Search for the cell housing the specified text and yield its [x, y] center coordinate. 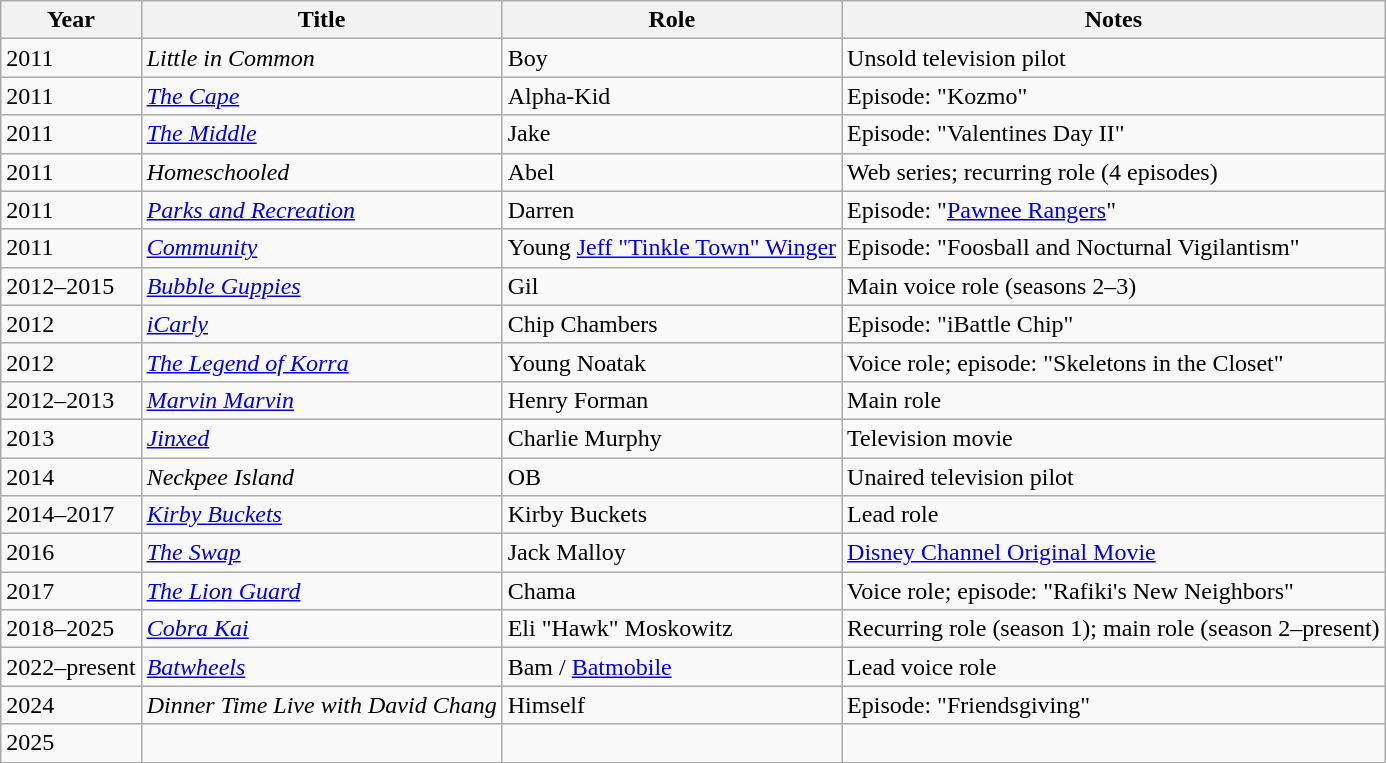
2012–2013 [71, 400]
Parks and Recreation [322, 210]
Episode: "iBattle Chip" [1114, 324]
Lead voice role [1114, 667]
Eli "Hawk" Moskowitz [672, 629]
2022–present [71, 667]
Episode: "Foosball and Nocturnal Vigilantism" [1114, 248]
2025 [71, 743]
Jinxed [322, 438]
Notes [1114, 20]
Jake [672, 134]
Neckpee Island [322, 477]
Gil [672, 286]
Voice role; episode: "Skeletons in the Closet" [1114, 362]
Lead role [1114, 515]
Abel [672, 172]
Charlie Murphy [672, 438]
Main role [1114, 400]
Recurring role (season 1); main role (season 2–present) [1114, 629]
Episode: "Kozmo" [1114, 96]
Cobra Kai [322, 629]
The Legend of Korra [322, 362]
Bubble Guppies [322, 286]
Chip Chambers [672, 324]
Episode: "Valentines Day II" [1114, 134]
Marvin Marvin [322, 400]
Young Noatak [672, 362]
Little in Common [322, 58]
Dinner Time Live with David Chang [322, 705]
Unsold television pilot [1114, 58]
2024 [71, 705]
2013 [71, 438]
2012–2015 [71, 286]
2014–2017 [71, 515]
Television movie [1114, 438]
Young Jeff "Tinkle Town" Winger [672, 248]
Alpha-Kid [672, 96]
Community [322, 248]
Henry Forman [672, 400]
Episode: "Pawnee Rangers" [1114, 210]
Bam / Batmobile [672, 667]
Unaired television pilot [1114, 477]
OB [672, 477]
2017 [71, 591]
Web series; recurring role (4 episodes) [1114, 172]
Homeschooled [322, 172]
The Lion Guard [322, 591]
Year [71, 20]
Darren [672, 210]
2014 [71, 477]
Chama [672, 591]
Episode: "Friendsgiving" [1114, 705]
The Swap [322, 553]
The Cape [322, 96]
Jack Malloy [672, 553]
Voice role; episode: "Rafiki's New Neighbors" [1114, 591]
Boy [672, 58]
Disney Channel Original Movie [1114, 553]
2016 [71, 553]
Title [322, 20]
The Middle [322, 134]
Himself [672, 705]
iCarly [322, 324]
Batwheels [322, 667]
Role [672, 20]
2018–2025 [71, 629]
Main voice role (seasons 2–3) [1114, 286]
